From the cell containing the given text, extract its center point as (x, y) coordinate. 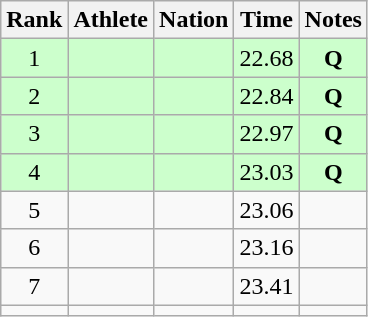
Rank (34, 20)
22.84 (266, 96)
5 (34, 210)
4 (34, 172)
Nation (194, 20)
22.97 (266, 134)
Time (266, 20)
Notes (333, 20)
6 (34, 248)
22.68 (266, 58)
23.41 (266, 286)
23.03 (266, 172)
2 (34, 96)
7 (34, 286)
23.06 (266, 210)
3 (34, 134)
23.16 (266, 248)
Athlete (111, 20)
1 (34, 58)
